Provide the [x, y] coordinate of the cell's center where the given text is located.  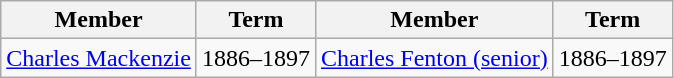
Charles Fenton (senior) [434, 58]
Charles Mackenzie [99, 58]
